Determine the [X, Y] coordinate at the center of the cell enclosing the given text.  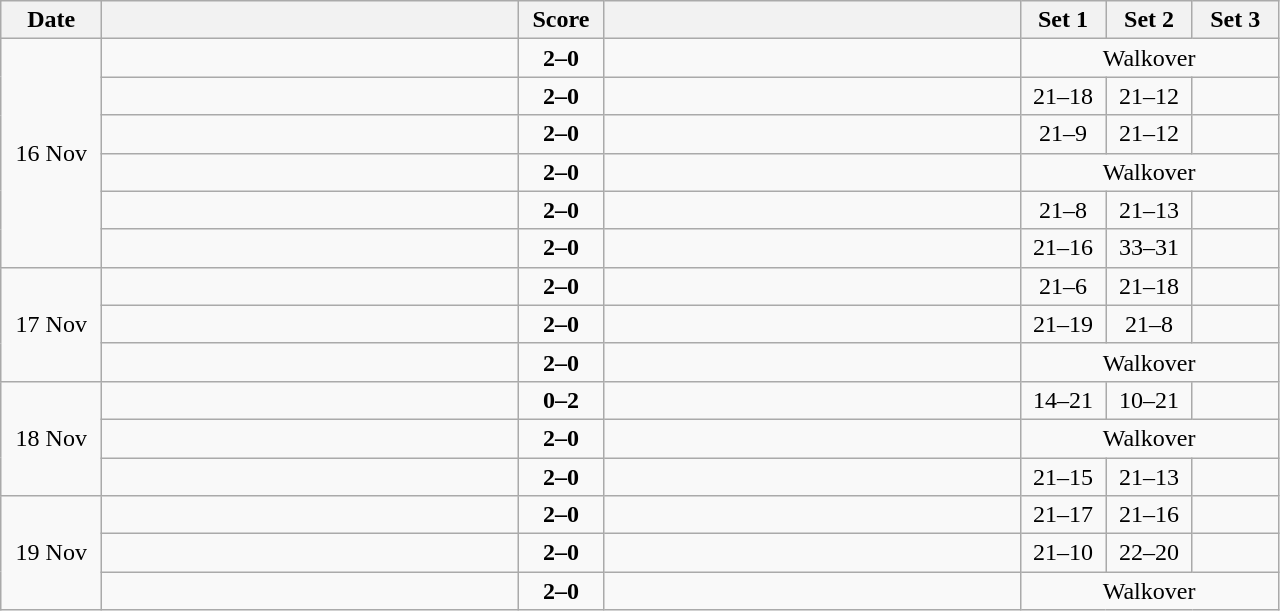
21–17 [1063, 515]
14–21 [1063, 400]
Date [52, 20]
16 Nov [52, 153]
Score [561, 20]
33–31 [1149, 248]
18 Nov [52, 438]
0–2 [561, 400]
21–19 [1063, 324]
21–6 [1063, 286]
21–10 [1063, 553]
21–9 [1063, 134]
Set 1 [1063, 20]
10–21 [1149, 400]
Set 2 [1149, 20]
19 Nov [52, 553]
Set 3 [1235, 20]
17 Nov [52, 324]
22–20 [1149, 553]
21–15 [1063, 477]
